For the text-containing cell, return its midpoint in (X, Y) coordinate format. 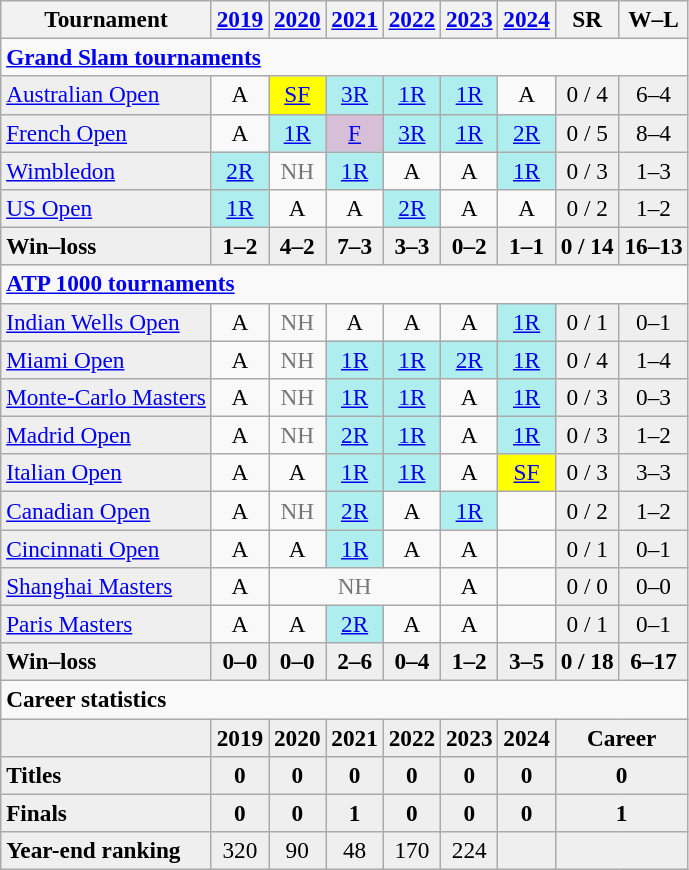
2–6 (354, 662)
0–2 (470, 246)
Career (622, 737)
16–13 (654, 246)
224 (470, 850)
7–3 (354, 246)
US Open (106, 208)
Canadian Open (106, 510)
0–4 (412, 662)
Year-end ranking (106, 850)
0 / 14 (587, 246)
Indian Wells Open (106, 322)
8–4 (654, 133)
6–17 (654, 662)
Shanghai Masters (106, 586)
Cincinnati Open (106, 548)
ATP 1000 tournaments (344, 284)
Finals (106, 813)
Wimbledon (106, 170)
3–5 (526, 662)
0–3 (654, 397)
Madrid Open (106, 435)
0 / 5 (587, 133)
Miami Open (106, 359)
French Open (106, 133)
Titles (106, 775)
1–1 (526, 246)
1–3 (654, 170)
Paris Masters (106, 624)
6–4 (654, 95)
Italian Open (106, 473)
170 (412, 850)
320 (240, 850)
SR (587, 19)
90 (298, 850)
Grand Slam tournaments (344, 57)
W–L (654, 19)
48 (354, 850)
Australian Open (106, 95)
Monte-Carlo Masters (106, 397)
Tournament (106, 19)
F (354, 133)
1–4 (654, 359)
0 / 0 (587, 586)
4–2 (298, 246)
Career statistics (344, 699)
0 / 18 (587, 662)
